Capture the cell that displays the provided text and extract its (X, Y) central coordinate. 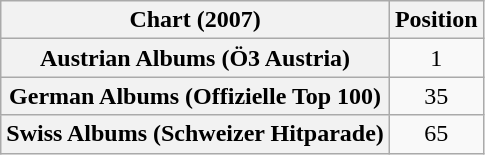
35 (436, 96)
German Albums (Offizielle Top 100) (196, 96)
Swiss Albums (Schweizer Hitparade) (196, 134)
Chart (2007) (196, 20)
1 (436, 58)
Position (436, 20)
65 (436, 134)
Austrian Albums (Ö3 Austria) (196, 58)
